Find where the given text appears and provide that cell's center as [X, Y] coordinate. 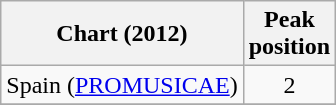
Chart (2012) [122, 34]
Peakposition [289, 34]
Spain (PROMUSICAE) [122, 85]
2 [289, 85]
